From the cell containing the given text, extract its center point as [X, Y] coordinate. 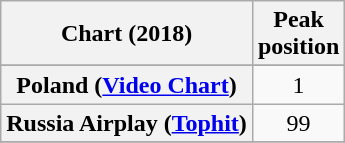
1 [298, 85]
Chart (2018) [127, 34]
Poland (Video Chart) [127, 85]
Russia Airplay (Tophit) [127, 123]
99 [298, 123]
Peakposition [298, 34]
